Pinpoint the cell where the given text exists, returning its (x, y) midpoint coordinate. 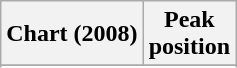
Chart (2008) (72, 34)
Peakposition (189, 34)
